For the text-containing cell, return its midpoint in (x, y) coordinate format. 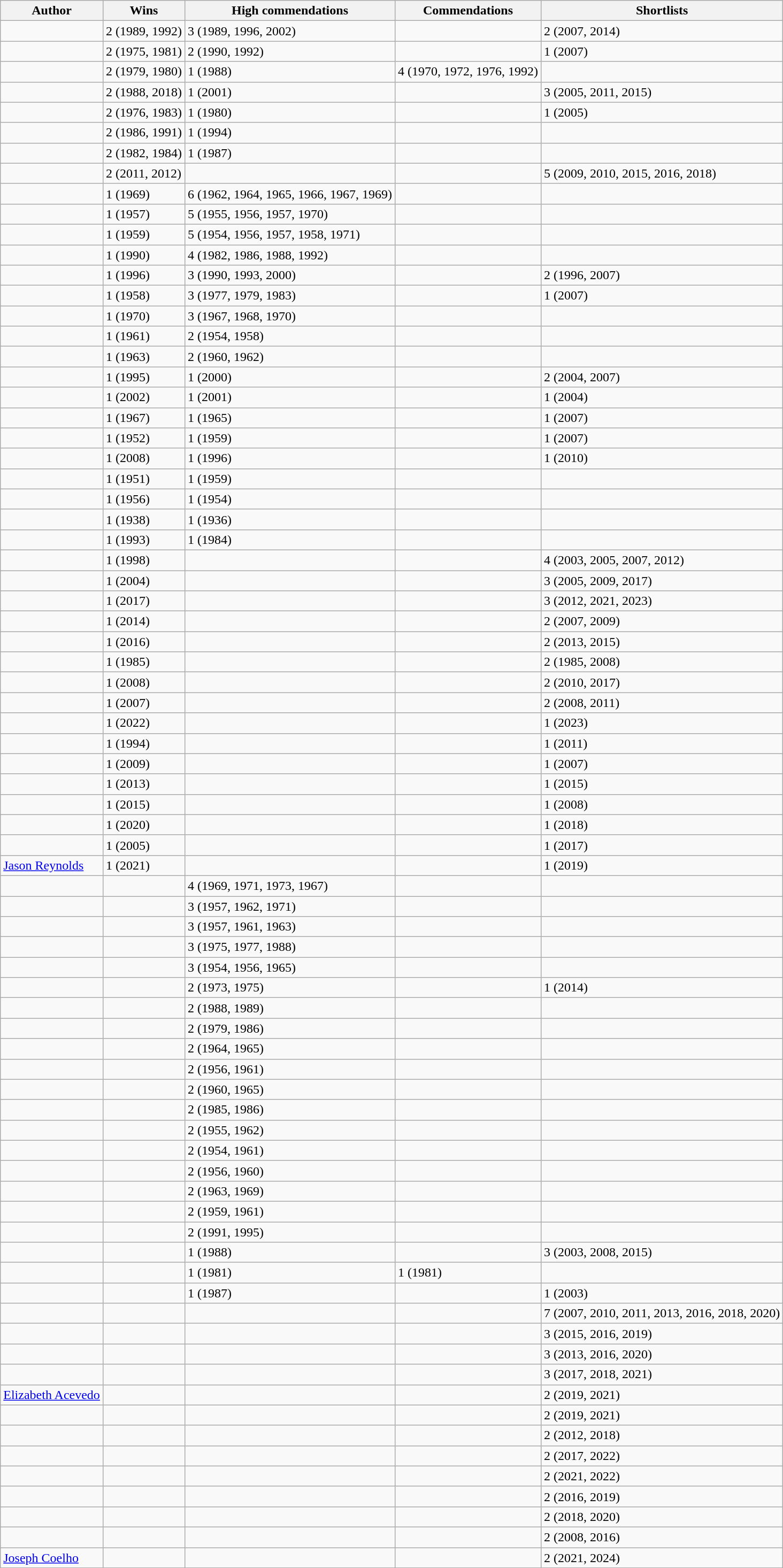
1 (1965) (290, 418)
1 (1998) (143, 560)
5 (2009, 2010, 2015, 2016, 2018) (662, 173)
High commendations (290, 11)
2 (1960, 1962) (290, 357)
Joseph Coelho (52, 1558)
2 (2016, 2019) (662, 1496)
2 (1976, 1983) (143, 112)
2 (1985, 2008) (662, 662)
3 (1957, 1961, 1963) (290, 927)
2 (2008, 2011) (662, 703)
2 (1982, 1984) (143, 153)
1 (2003) (662, 1293)
1 (2009) (143, 764)
3 (2005, 2009, 2017) (662, 580)
3 (1957, 1962, 1971) (290, 906)
2 (1979, 1986) (290, 1028)
1 (1961) (143, 336)
4 (1969, 1971, 1973, 1967) (290, 886)
2 (1955, 1962) (290, 1130)
1 (1969) (143, 194)
3 (2015, 2016, 2019) (662, 1334)
2 (1964, 1965) (290, 1049)
2 (2021, 2022) (662, 1476)
2 (2018, 2020) (662, 1517)
2 (1996, 2007) (662, 275)
2 (2012, 2018) (662, 1435)
3 (2012, 2021, 2023) (662, 601)
2 (2021, 2024) (662, 1558)
3 (2013, 2016, 2020) (662, 1354)
2 (2008, 2016) (662, 1537)
3 (1975, 1977, 1988) (290, 947)
1 (2010) (662, 458)
2 (1954, 1961) (290, 1150)
2 (1991, 1995) (290, 1232)
2 (2004, 2007) (662, 377)
3 (1967, 1968, 1970) (290, 316)
2 (1975, 1981) (143, 51)
1 (1985) (143, 662)
2 (1988, 2018) (143, 92)
2 (1988, 1989) (290, 1008)
1 (2000) (290, 377)
Author (52, 11)
5 (1954, 1956, 1957, 1958, 1971) (290, 234)
1 (1956) (143, 499)
2 (2007, 2014) (662, 31)
Shortlists (662, 11)
1 (1995) (143, 377)
1 (1958) (143, 296)
Jason Reynolds (52, 865)
1 (1990) (143, 255)
2 (1956, 1960) (290, 1171)
2 (1989, 1992) (143, 31)
1 (1938) (143, 519)
Elizabeth Acevedo (52, 1395)
1 (1993) (143, 540)
1 (1967) (143, 418)
7 (2007, 2010, 2011, 2013, 2016, 2018, 2020) (662, 1313)
2 (1959, 1961) (290, 1211)
1 (2018) (662, 825)
3 (2003, 2008, 2015) (662, 1252)
2 (1956, 1961) (290, 1069)
Commendations (467, 11)
1 (2013) (143, 784)
4 (1982, 1986, 1988, 1992) (290, 255)
1 (2019) (662, 865)
1 (2021) (143, 865)
1 (2020) (143, 825)
2 (2011, 2012) (143, 173)
1 (1954) (290, 499)
1 (2011) (662, 743)
3 (1989, 1996, 2002) (290, 31)
2 (2010, 2017) (662, 682)
3 (1990, 1993, 2000) (290, 275)
2 (1960, 1965) (290, 1089)
3 (1954, 1956, 1965) (290, 967)
2 (1963, 1969) (290, 1191)
1 (1963) (143, 357)
1 (1980) (290, 112)
1 (1984) (290, 540)
2 (2013, 2015) (662, 642)
3 (2005, 2011, 2015) (662, 92)
1 (2002) (143, 397)
3 (1977, 1979, 1983) (290, 296)
2 (1954, 1958) (290, 336)
1 (2022) (143, 723)
6 (1962, 1964, 1965, 1966, 1967, 1969) (290, 194)
4 (1970, 1972, 1976, 1992) (467, 72)
2 (1986, 1991) (143, 133)
1 (2016) (143, 642)
5 (1955, 1956, 1957, 1970) (290, 214)
2 (1985, 1986) (290, 1110)
1 (2023) (662, 723)
2 (1979, 1980) (143, 72)
2 (1973, 1975) (290, 988)
1 (1936) (290, 519)
1 (1957) (143, 214)
3 (2017, 2018, 2021) (662, 1374)
2 (1990, 1992) (290, 51)
2 (2017, 2022) (662, 1456)
1 (1951) (143, 479)
4 (2003, 2005, 2007, 2012) (662, 560)
2 (2007, 2009) (662, 621)
1 (1952) (143, 438)
Wins (143, 11)
1 (1970) (143, 316)
